Detect which cell encompasses the target text, then output its (X, Y) center coordinate. 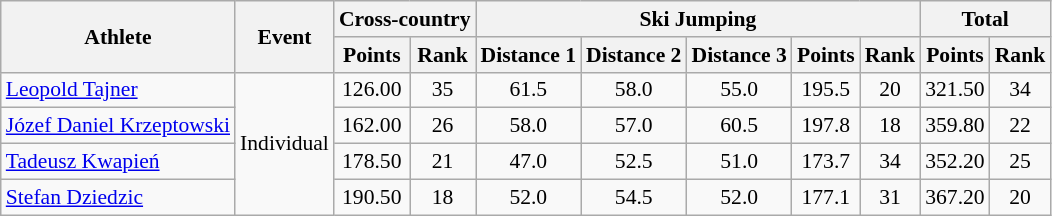
47.0 (528, 162)
35 (443, 90)
55.0 (738, 90)
178.50 (372, 162)
21 (443, 162)
195.5 (826, 90)
Józef Daniel Krzeptowski (118, 126)
26 (443, 126)
Event (284, 36)
197.8 (826, 126)
Leopold Tajner (118, 90)
177.1 (826, 197)
Distance 3 (738, 55)
126.00 (372, 90)
52.5 (634, 162)
367.20 (954, 197)
54.5 (634, 197)
57.0 (634, 126)
Individual (284, 143)
25 (1020, 162)
Ski Jumping (698, 19)
190.50 (372, 197)
22 (1020, 126)
173.7 (826, 162)
51.0 (738, 162)
Stefan Dziedzic (118, 197)
352.20 (954, 162)
Distance 1 (528, 55)
321.50 (954, 90)
162.00 (372, 126)
Cross-country (405, 19)
Distance 2 (634, 55)
Total (985, 19)
31 (890, 197)
61.5 (528, 90)
Tadeusz Kwapień (118, 162)
359.80 (954, 126)
Athlete (118, 36)
60.5 (738, 126)
